Scan for the cell matching the given text and deliver its (x, y) coordinate at center. 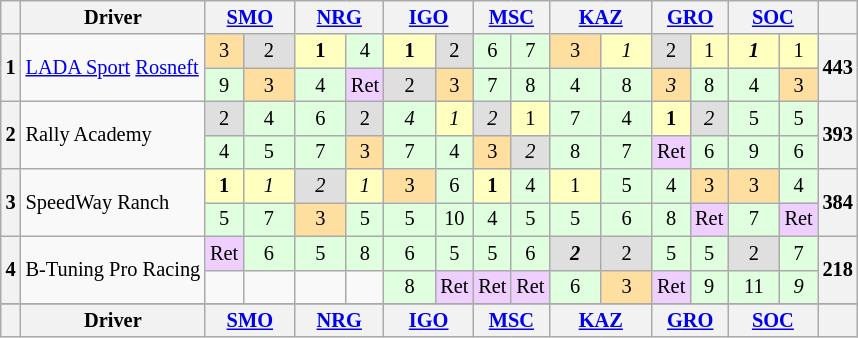
218 (838, 270)
393 (838, 134)
SpeedWay Ranch (114, 202)
Rally Academy (114, 134)
443 (838, 68)
10 (454, 219)
11 (754, 287)
384 (838, 202)
B-Tuning Pro Racing (114, 270)
LADA Sport Rosneft (114, 68)
